Capture the cell that displays the provided text and extract its (X, Y) central coordinate. 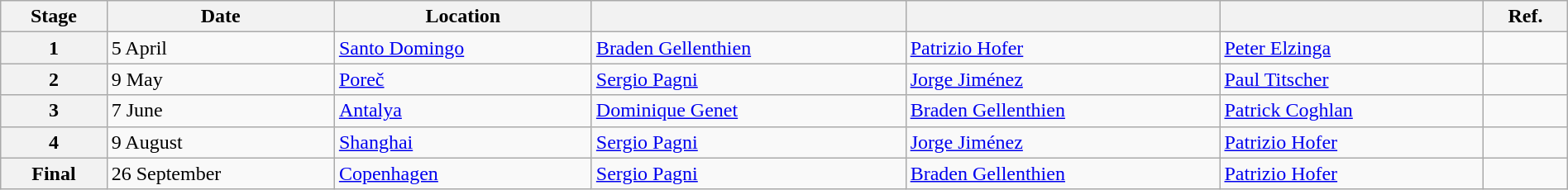
4 (54, 142)
Paul Titscher (1351, 79)
26 September (220, 173)
Ref. (1526, 17)
3 (54, 111)
Copenhagen (463, 173)
2 (54, 79)
Poreč (463, 79)
Stage (54, 17)
9 May (220, 79)
Date (220, 17)
Antalya (463, 111)
Shanghai (463, 142)
9 August (220, 142)
7 June (220, 111)
Final (54, 173)
Dominique Genet (748, 111)
Peter Elzinga (1351, 48)
5 April (220, 48)
Location (463, 17)
Santo Domingo (463, 48)
Patrick Coghlan (1351, 111)
1 (54, 48)
